Extract the [x, y] coordinate from the center of the cell holding the provided text.  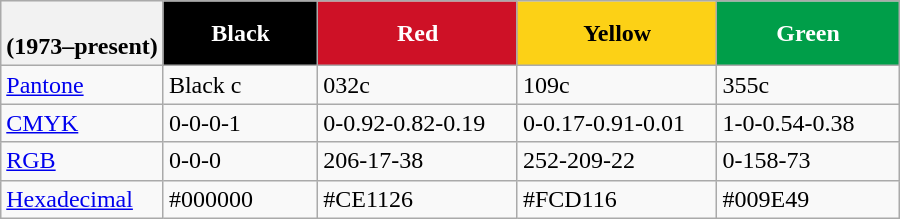
109c [617, 85]
0-158-73 [808, 161]
RGB [82, 161]
#009E49 [808, 199]
0-0.92-0.82-0.19 [418, 123]
032c [418, 85]
0-0-0 [240, 161]
355c [808, 85]
1-0-0.54-0.38 [808, 123]
#CE1126 [418, 199]
Pantone [82, 85]
Yellow [617, 34]
(1973–present) [82, 34]
Black c [240, 85]
Hexadecimal [82, 199]
#FCD116 [617, 199]
252-209-22 [617, 161]
CMYK [82, 123]
206-17-38 [418, 161]
0-0.17-0.91-0.01 [617, 123]
Green [808, 34]
#000000 [240, 199]
Black [240, 34]
Red [418, 34]
0-0-0-1 [240, 123]
